Return (X, Y) of the center of cell containing provided text 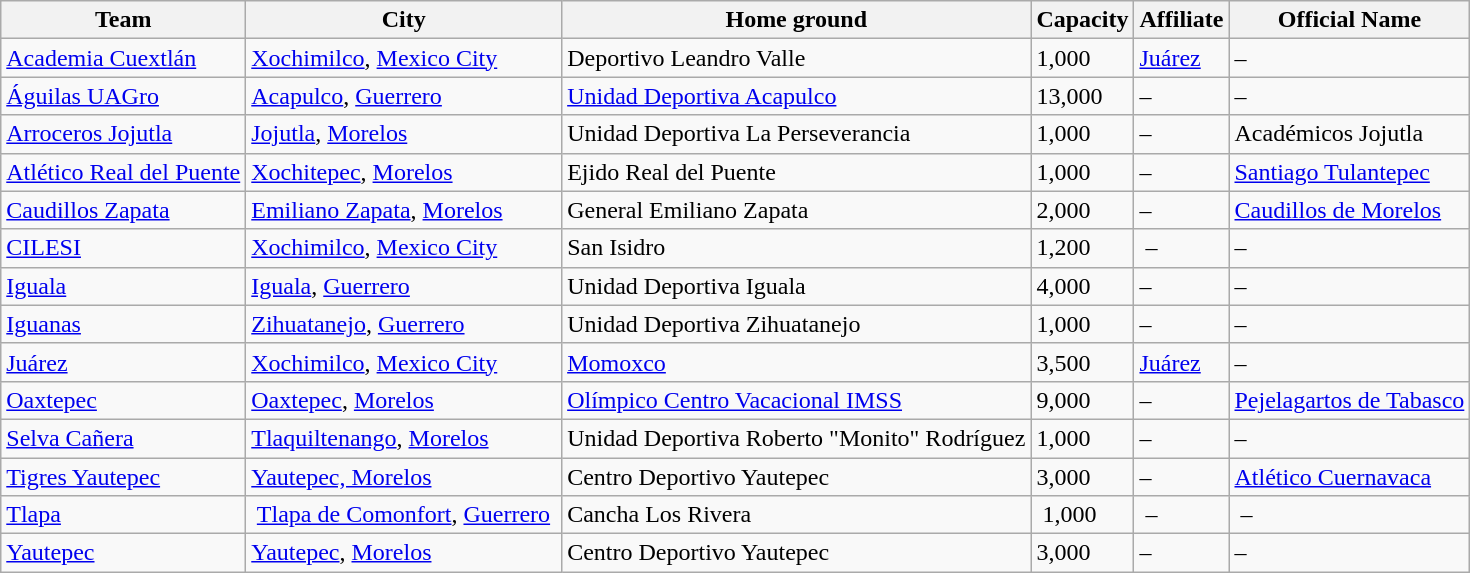
CILESI (124, 248)
Tigres Yautepec (124, 477)
Águilas UAGro (124, 96)
Zihuatanejo, Guerrero (404, 324)
Momoxco (796, 362)
9,000 (1082, 400)
Unidad Deportiva La Perseverancia (796, 134)
Pejelagartos de Tabasco (1350, 400)
Atlético Cuernavaca (1350, 477)
San Isidro (796, 248)
Unidad Deportiva Roberto "Monito" Rodríguez (796, 438)
Acapulco, Guerrero (404, 96)
City (404, 20)
13,000 (1082, 96)
1,200 (1082, 248)
Affiliate (1182, 20)
Deportivo Leandro Valle (796, 58)
Santiago Tulantepec (1350, 172)
Olímpico Centro Vacacional IMSS (796, 400)
Unidad Deportiva Acapulco (796, 96)
Emiliano Zapata, Morelos (404, 210)
3,500 (1082, 362)
Team (124, 20)
Caudillos de Morelos (1350, 210)
Xochitepec, Morelos (404, 172)
Official Name (1350, 20)
Arroceros Jojutla (124, 134)
Capacity (1082, 20)
Iguala (124, 286)
Atlético Real del Puente (124, 172)
4,000 (1082, 286)
Selva Cañera (124, 438)
Oaxtepec, Morelos (404, 400)
Home ground (796, 20)
Cancha Los Rivera (796, 515)
Tlaquiltenango, Morelos (404, 438)
Ejido Real del Puente (796, 172)
Caudillos Zapata (124, 210)
Oaxtepec (124, 400)
Iguanas (124, 324)
Tlapa (124, 515)
Academia Cuextlán (124, 58)
2,000 (1082, 210)
General Emiliano Zapata (796, 210)
Académicos Jojutla (1350, 134)
Unidad Deportiva Zihuatanejo (796, 324)
Jojutla, Morelos (404, 134)
Unidad Deportiva Iguala (796, 286)
Iguala, Guerrero (404, 286)
Tlapa de Comonfort, Guerrero (404, 515)
Yautepec (124, 553)
